Determine the [x, y] coordinate at the center of the cell enclosing the given text.  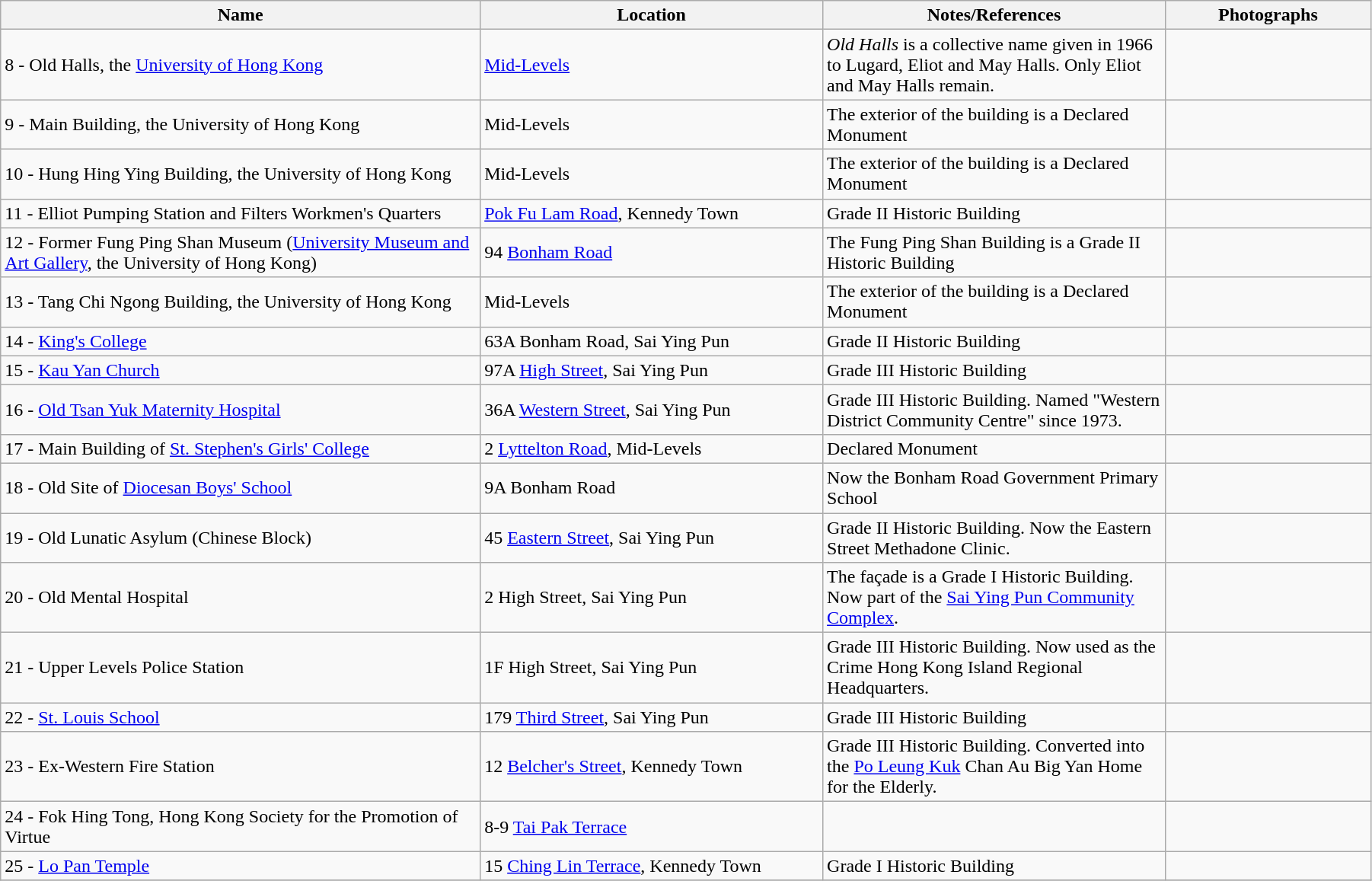
19 - Old Lunatic Asylum (Chinese Block) [241, 538]
25 - Lo Pan Temple [241, 866]
12 Belcher's Street, Kennedy Town [652, 767]
23 - Ex-Western Fire Station [241, 767]
15 - Kau Yan Church [241, 370]
17 - Main Building of St. Stephen's Girls' College [241, 448]
The façade is a Grade I Historic Building. Now part of the Sai Ying Pun Community Complex. [994, 598]
Old Halls is a collective name given in 1966 to Lugard, Eliot and May Halls. Only Eliot and May Halls remain. [994, 65]
16 - Old Tsan Yuk Maternity Hospital [241, 410]
Grade I Historic Building [994, 866]
1F High Street, Sai Ying Pun [652, 668]
Location [652, 15]
Pok Fu Lam Road, Kennedy Town [652, 213]
15 Ching Lin Terrace, Kennedy Town [652, 866]
12 - Former Fung Ping Shan Museum (University Museum and Art Gallery, the University of Hong Kong) [241, 253]
36A Western Street, Sai Ying Pun [652, 410]
9A Bonham Road [652, 487]
The Fung Ping Shan Building is a Grade II Historic Building [994, 253]
179 Third Street, Sai Ying Pun [652, 717]
22 - St. Louis School [241, 717]
2 Lyttelton Road, Mid-Levels [652, 448]
11 - Elliot Pumping Station and Filters Workmen's Quarters [241, 213]
97A High Street, Sai Ying Pun [652, 370]
8-9 Tai Pak Terrace [652, 827]
20 - Old Mental Hospital [241, 598]
24 - Fok Hing Tong, Hong Kong Society for the Promotion of Virtue [241, 827]
8 - Old Halls, the University of Hong Kong [241, 65]
Grade II Historic Building. Now the Eastern Street Methadone Clinic. [994, 538]
Grade III Historic Building. Named "Western District Community Centre" since 1973. [994, 410]
21 - Upper Levels Police Station [241, 668]
14 - King's College [241, 341]
Grade III Historic Building. Converted into the Po Leung Kuk Chan Au Big Yan Home for the Elderly. [994, 767]
Notes/References [994, 15]
10 - Hung Hing Ying Building, the University of Hong Kong [241, 174]
Photographs [1268, 15]
63A Bonham Road, Sai Ying Pun [652, 341]
45 Eastern Street, Sai Ying Pun [652, 538]
Now the Bonham Road Government Primary School [994, 487]
Name [241, 15]
Declared Monument [994, 448]
18 - Old Site of Diocesan Boys' School [241, 487]
Grade III Historic Building. Now used as the Crime Hong Kong Island Regional Headquarters. [994, 668]
2 High Street, Sai Ying Pun [652, 598]
94 Bonham Road [652, 253]
9 - Main Building, the University of Hong Kong [241, 125]
13 - Tang Chi Ngong Building, the University of Hong Kong [241, 302]
